From the cell containing the given text, extract its center point as [X, Y] coordinate. 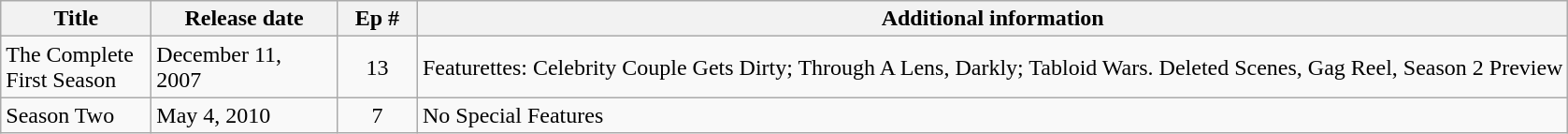
Featurettes: Celebrity Couple Gets Dirty; Through A Lens, Darkly; Tabloid Wars. Deleted Scenes, Gag Reel, Season 2 Preview [993, 67]
Additional information [993, 19]
13 [377, 67]
May 4, 2010 [245, 115]
The Complete First Season [77, 67]
December 11, 2007 [245, 67]
Ep # [377, 19]
7 [377, 115]
No Special Features [993, 115]
Season Two [77, 115]
Title [77, 19]
Release date [245, 19]
